Locate the cell with the specified text and output its (X, Y) center coordinate. 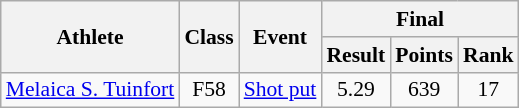
Class (208, 36)
Result (356, 55)
5.29 (356, 90)
F58 (208, 90)
Rank (488, 55)
639 (424, 90)
Melaica S. Tuinfort (90, 90)
17 (488, 90)
Athlete (90, 36)
Event (280, 36)
Final (420, 19)
Points (424, 55)
Shot put (280, 90)
